Return the [x, y] coordinate for the center point of the cell that contains the specified text.  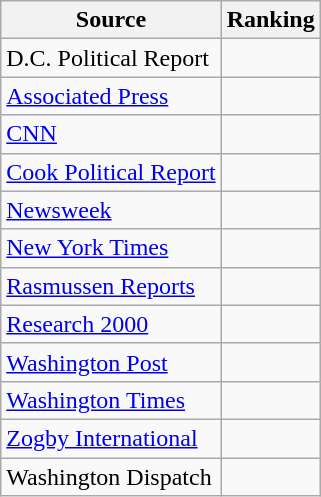
New York Times [111, 248]
Cook Political Report [111, 172]
Washington Times [111, 400]
Washington Post [111, 362]
Associated Press [111, 96]
Research 2000 [111, 324]
Ranking [270, 20]
Rasmussen Reports [111, 286]
Newsweek [111, 210]
CNN [111, 134]
Zogby International [111, 438]
Source [111, 20]
Washington Dispatch [111, 477]
D.C. Political Report [111, 58]
